Output the (X, Y) coordinate of the center of the cell containing the given text.  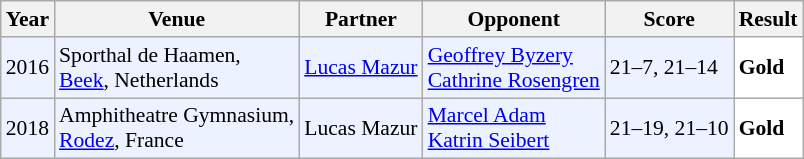
Score (670, 19)
Marcel Adam Katrin Seibert (514, 128)
Geoffrey Byzery Cathrine Rosengren (514, 68)
Sporthal de Haamen,Beek, Netherlands (176, 68)
Result (768, 19)
Partner (360, 19)
Year (28, 19)
21–19, 21–10 (670, 128)
21–7, 21–14 (670, 68)
Venue (176, 19)
Opponent (514, 19)
Amphitheatre Gymnasium,Rodez, France (176, 128)
2016 (28, 68)
2018 (28, 128)
